Return the (X, Y) coordinate for the center point of the cell that contains the specified text.  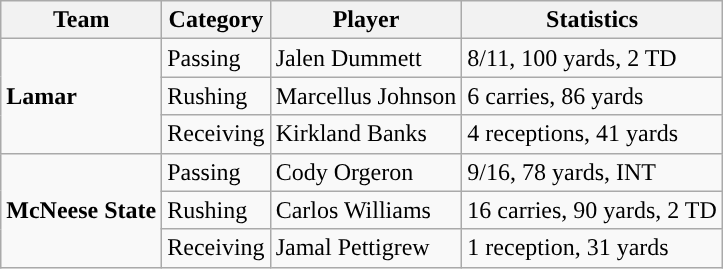
Category (216, 20)
Marcellus Johnson (366, 96)
4 receptions, 41 yards (592, 134)
Carlos Williams (366, 210)
16 carries, 90 yards, 2 TD (592, 210)
Team (82, 20)
McNeese State (82, 210)
Lamar (82, 96)
1 reception, 31 yards (592, 248)
6 carries, 86 yards (592, 96)
Statistics (592, 20)
9/16, 78 yards, INT (592, 172)
Kirkland Banks (366, 134)
Cody Orgeron (366, 172)
Jalen Dummett (366, 58)
Player (366, 20)
Jamal Pettigrew (366, 248)
8/11, 100 yards, 2 TD (592, 58)
